Pinpoint the cell where the given text exists, returning its (X, Y) midpoint coordinate. 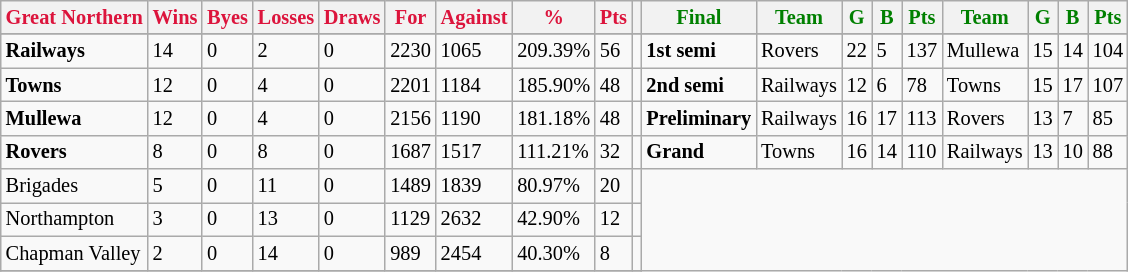
1687 (410, 152)
1065 (474, 51)
Grand (700, 152)
1839 (474, 186)
Chapman Valley (74, 253)
85 (1108, 118)
110 (922, 152)
Byes (227, 17)
2454 (474, 253)
32 (614, 152)
For (410, 17)
Northampton (74, 219)
56 (614, 51)
80.97% (554, 186)
11 (286, 186)
2632 (474, 219)
Losses (286, 17)
Against (474, 17)
2230 (410, 51)
Final (700, 17)
10 (1073, 152)
42.90% (554, 219)
Preliminary (700, 118)
Great Northern (74, 17)
1517 (474, 152)
6 (887, 85)
1184 (474, 85)
209.39% (554, 51)
2nd semi (700, 85)
78 (922, 85)
185.90% (554, 85)
Wins (176, 17)
2201 (410, 85)
2156 (410, 118)
1190 (474, 118)
22 (857, 51)
1st semi (700, 51)
40.30% (554, 253)
989 (410, 253)
88 (1108, 152)
Brigades (74, 186)
3 (176, 219)
1489 (410, 186)
111.21% (554, 152)
1129 (410, 219)
7 (1073, 118)
107 (1108, 85)
181.18% (554, 118)
113 (922, 118)
137 (922, 51)
104 (1108, 51)
% (554, 17)
Draws (352, 17)
20 (614, 186)
